Return the (X, Y) coordinate for the center point of the cell that contains the specified text.  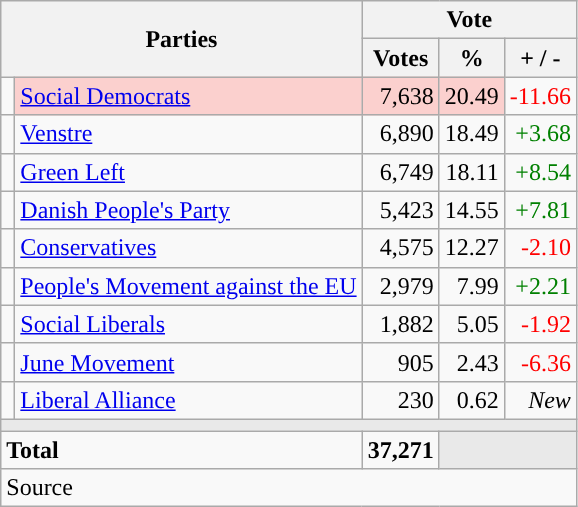
% (472, 58)
14.55 (472, 210)
Social Liberals (188, 324)
6,890 (400, 134)
Social Democrats (188, 96)
Venstre (188, 134)
6,749 (400, 172)
12.27 (472, 248)
-6.36 (540, 362)
5,423 (400, 210)
2.43 (472, 362)
+2.21 (540, 286)
+3.68 (540, 134)
+7.81 (540, 210)
905 (400, 362)
Liberal Alliance (188, 400)
New (540, 400)
0.62 (472, 400)
-11.66 (540, 96)
Total (182, 449)
230 (400, 400)
5.05 (472, 324)
37,271 (400, 449)
Green Left (188, 172)
7,638 (400, 96)
June Movement (188, 362)
20.49 (472, 96)
-2.10 (540, 248)
Danish People's Party (188, 210)
+8.54 (540, 172)
Source (289, 488)
2,979 (400, 286)
+ / - (540, 58)
People's Movement against the EU (188, 286)
-1.92 (540, 324)
4,575 (400, 248)
18.11 (472, 172)
1,882 (400, 324)
18.49 (472, 134)
Parties (182, 39)
7.99 (472, 286)
Vote (469, 20)
Conservatives (188, 248)
Votes (400, 58)
